Return the (X, Y) coordinate for the center point of the cell that contains the specified text.  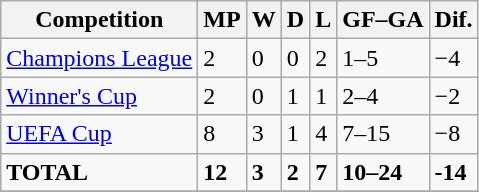
Competition (100, 20)
L (324, 20)
TOTAL (100, 172)
7–15 (383, 134)
-14 (454, 172)
D (295, 20)
4 (324, 134)
12 (222, 172)
Dif. (454, 20)
7 (324, 172)
10–24 (383, 172)
W (264, 20)
−2 (454, 96)
Champions League (100, 58)
Winner's Cup (100, 96)
−4 (454, 58)
UEFA Cup (100, 134)
MP (222, 20)
8 (222, 134)
1–5 (383, 58)
GF–GA (383, 20)
2–4 (383, 96)
−8 (454, 134)
